Search for the cell housing the specified text and yield its [X, Y] center coordinate. 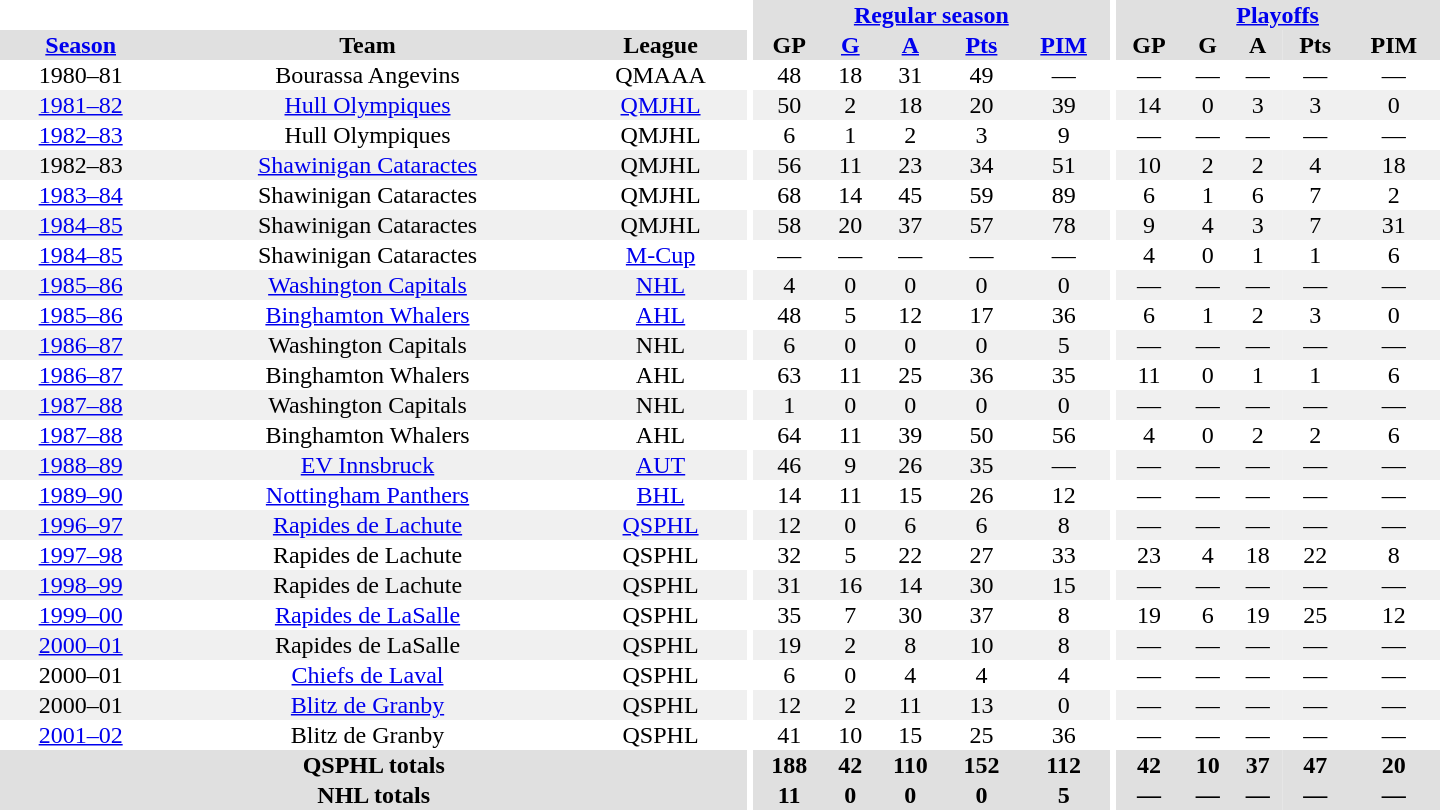
64 [789, 435]
Team [367, 45]
34 [981, 165]
110 [910, 765]
2001–02 [80, 735]
1999–00 [80, 615]
51 [1064, 165]
17 [981, 315]
49 [981, 75]
QMAAA [661, 75]
1989–90 [80, 495]
112 [1064, 765]
16 [850, 585]
EV Innsbruck [367, 465]
13 [981, 705]
Regular season [932, 15]
League [661, 45]
NHL totals [374, 795]
Season [80, 45]
AUT [661, 465]
Nottingham Panthers [367, 495]
58 [789, 225]
M-Cup [661, 255]
68 [789, 195]
89 [1064, 195]
27 [981, 555]
188 [789, 765]
41 [789, 735]
Bourassa Angevins [367, 75]
47 [1316, 765]
1988–89 [80, 465]
57 [981, 225]
BHL [661, 495]
46 [789, 465]
1980–81 [80, 75]
45 [910, 195]
Playoffs [1278, 15]
1997–98 [80, 555]
Chiefs de Laval [367, 675]
1998–99 [80, 585]
1983–84 [80, 195]
33 [1064, 555]
59 [981, 195]
1996–97 [80, 525]
78 [1064, 225]
63 [789, 375]
152 [981, 765]
QSPHL totals [374, 765]
1981–82 [80, 105]
32 [789, 555]
